Pinpoint the cell where the given text exists, returning its [x, y] midpoint coordinate. 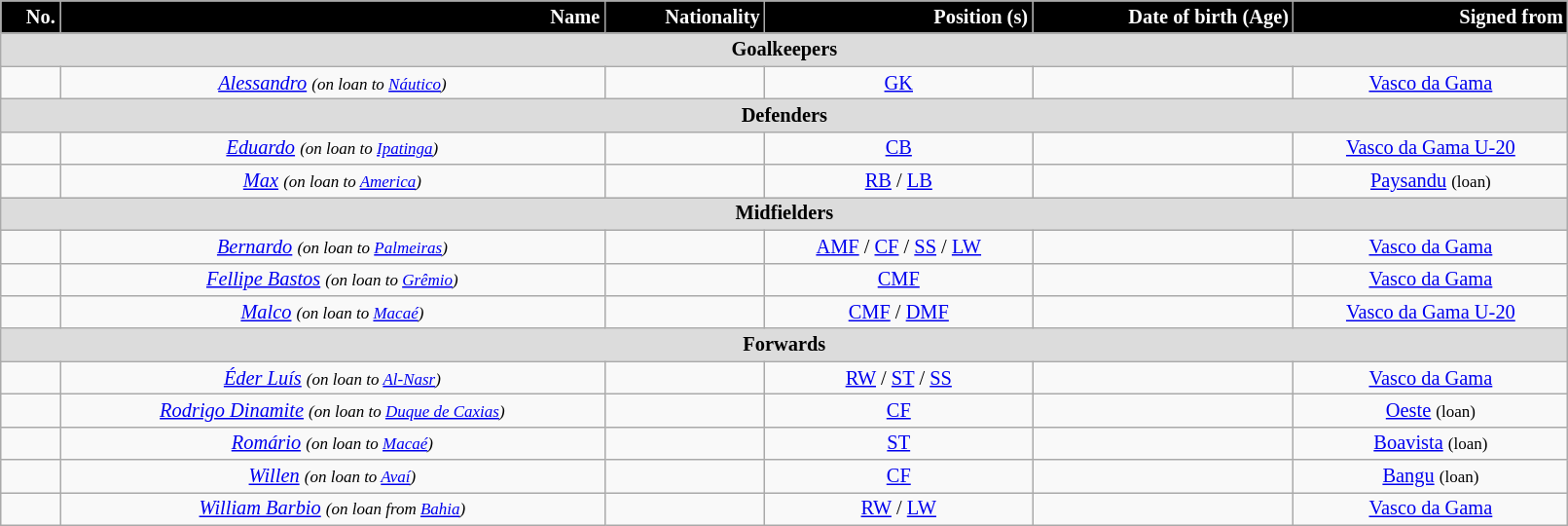
Eduardo (on loan to Ipatinga) [333, 148]
Forwards [784, 345]
Alessandro (on loan to Náutico) [333, 83]
AMF / CF / SS / LW [899, 246]
Max (on loan to America) [333, 181]
GK [899, 83]
Date of birth (Age) [1163, 17]
CMF [899, 280]
Signed from [1431, 17]
Defenders [784, 115]
Boavista (loan) [1431, 443]
Fellipe Bastos (on loan to Grêmio) [333, 280]
RW / ST / SS [899, 378]
CMF / DMF [899, 312]
Name [333, 17]
Goalkeepers [784, 50]
William Barbio (on loan from Bahia) [333, 508]
Éder Luís (on loan to Al-Nasr) [333, 378]
CB [899, 148]
RW / LW [899, 508]
Bangu (loan) [1431, 476]
Paysandu (loan) [1431, 181]
Malco (on loan to Macaé) [333, 312]
ST [899, 443]
Rodrigo Dinamite (on loan to Duque de Caxias) [333, 410]
Willen (on loan to Avaí) [333, 476]
Romário (on loan to Macaé) [333, 443]
RB / LB [899, 181]
Bernardo (on loan to Palmeiras) [333, 246]
No. [31, 17]
Nationality [684, 17]
Position (s) [899, 17]
Oeste (loan) [1431, 410]
Midfielders [784, 213]
